Capture the cell that displays the provided text and extract its (x, y) central coordinate. 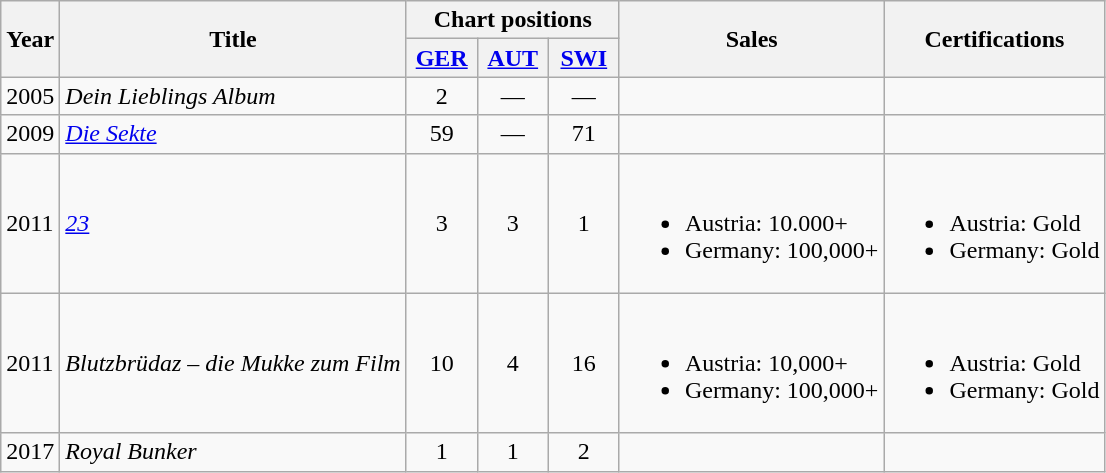
10 (442, 363)
Sales (752, 39)
Year (30, 39)
AUT (512, 58)
4 (512, 363)
Title (233, 39)
71 (584, 134)
Royal Bunker (233, 452)
GER (442, 58)
2005 (30, 96)
Austria: 10.000+Germany: 100,000+ (752, 223)
Certifications (994, 39)
Chart positions (512, 20)
2017 (30, 452)
SWI (584, 58)
59 (442, 134)
23 (233, 223)
Blutzbrüdaz – die Mukke zum Film (233, 363)
2009 (30, 134)
Austria: 10,000+Germany: 100,000+ (752, 363)
Dein Lieblings Album (233, 96)
Die Sekte (233, 134)
16 (584, 363)
